Return (X, Y) of the center of cell containing provided text 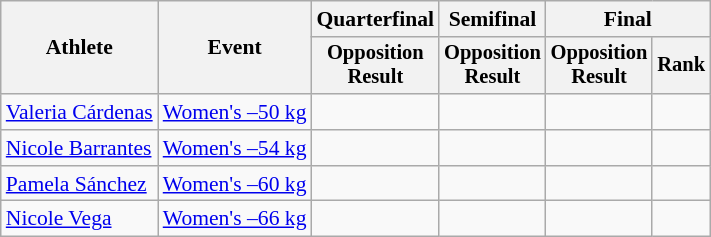
Quarterfinal (376, 19)
Women's –60 kg (235, 184)
Women's –66 kg (235, 219)
Nicole Barrantes (80, 148)
Valeria Cárdenas (80, 112)
Women's –50 kg (235, 112)
Semifinal (492, 19)
Rank (681, 66)
Nicole Vega (80, 219)
Women's –54 kg (235, 148)
Event (235, 48)
Athlete (80, 48)
Pamela Sánchez (80, 184)
Final (628, 19)
